Identify which cell holds the provided text, then report its (X, Y) central coordinate. 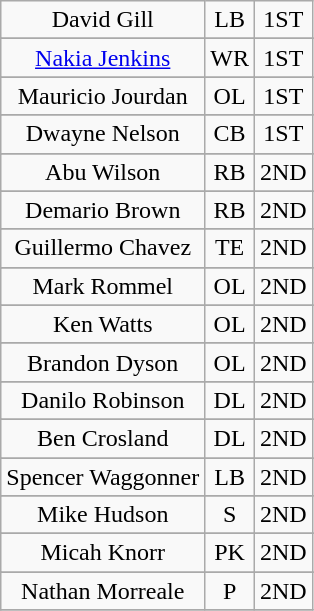
Mauricio Jourdan (103, 96)
S (230, 515)
Nakia Jenkins (103, 58)
P (230, 591)
Ken Watts (103, 324)
Micah Knorr (103, 553)
TE (230, 248)
WR (230, 58)
Abu Wilson (103, 172)
David Gill (103, 20)
Brandon Dyson (103, 362)
PK (230, 553)
Mark Rommel (103, 286)
Dwayne Nelson (103, 134)
Danilo Robinson (103, 400)
Demario Brown (103, 210)
Nathan Morreale (103, 591)
Ben Crosland (103, 438)
Spencer Waggonner (103, 477)
Guillermo Chavez (103, 248)
CB (230, 134)
Mike Hudson (103, 515)
